Search for the cell housing the specified text and yield its [x, y] center coordinate. 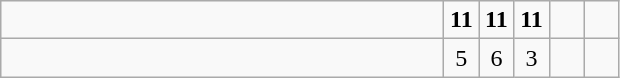
5 [462, 58]
6 [496, 58]
3 [532, 58]
